Return the (x, y) coordinate for the center point of the cell that contains the specified text.  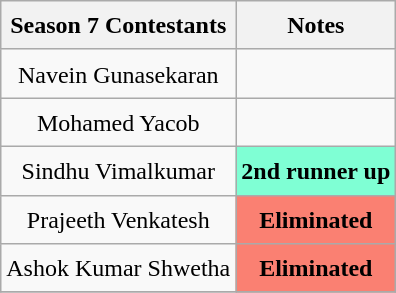
Navein Gunasekaran (118, 74)
Sindhu Vimalkumar (118, 170)
Season 7 Contestants (118, 26)
2nd runner up (316, 170)
Mohamed Yacob (118, 122)
Ashok Kumar Shwetha (118, 268)
Prajeeth Venkatesh (118, 220)
Notes (316, 26)
